Return [x, y] of the center of cell containing provided text 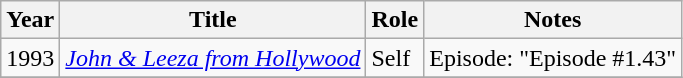
1993 [30, 58]
Title [213, 20]
John & Leeza from Hollywood [213, 58]
Role [395, 20]
Year [30, 20]
Notes [553, 20]
Self [395, 58]
Episode: "Episode #1.43" [553, 58]
